Pinpoint the cell where the given text exists, returning its [x, y] midpoint coordinate. 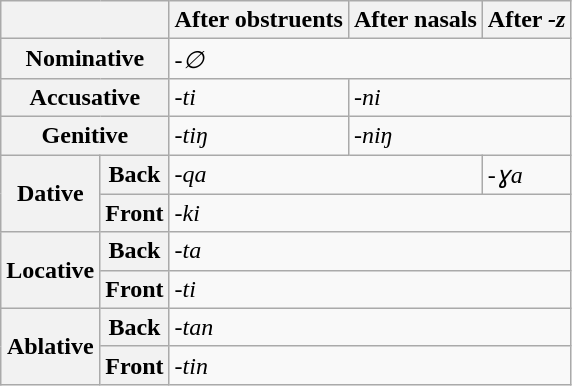
-ta [370, 251]
Ablative [50, 346]
Nominative [85, 59]
Dative [50, 193]
After -z [526, 20]
Genitive [85, 135]
-tan [370, 327]
After nasals [415, 20]
-ni [460, 97]
Locative [50, 270]
-tiŋ [258, 135]
-niŋ [460, 135]
Accusative [85, 97]
-ɣa [526, 174]
-qa [326, 174]
-∅ [370, 59]
-tin [370, 365]
After obstruents [258, 20]
-ki [370, 213]
